Extract the (x, y) coordinate from the center of the cell holding the provided text.  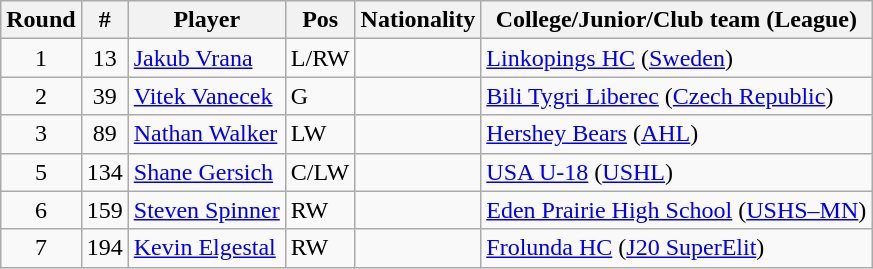
134 (104, 172)
7 (41, 248)
6 (41, 210)
5 (41, 172)
Round (41, 20)
194 (104, 248)
3 (41, 134)
G (320, 96)
# (104, 20)
Pos (320, 20)
Vitek Vanecek (206, 96)
L/RW (320, 58)
Nationality (418, 20)
39 (104, 96)
Shane Gersich (206, 172)
Hershey Bears (AHL) (676, 134)
C/LW (320, 172)
Steven Spinner (206, 210)
LW (320, 134)
USA U-18 (USHL) (676, 172)
13 (104, 58)
1 (41, 58)
Bili Tygri Liberec (Czech Republic) (676, 96)
2 (41, 96)
Kevin Elgestal (206, 248)
89 (104, 134)
Linkopings HC (Sweden) (676, 58)
Jakub Vrana (206, 58)
Frolunda HC (J20 SuperElit) (676, 248)
Nathan Walker (206, 134)
159 (104, 210)
College/Junior/Club team (League) (676, 20)
Player (206, 20)
Eden Prairie High School (USHS–MN) (676, 210)
